Identify which cell holds the provided text, then report its [x, y] central coordinate. 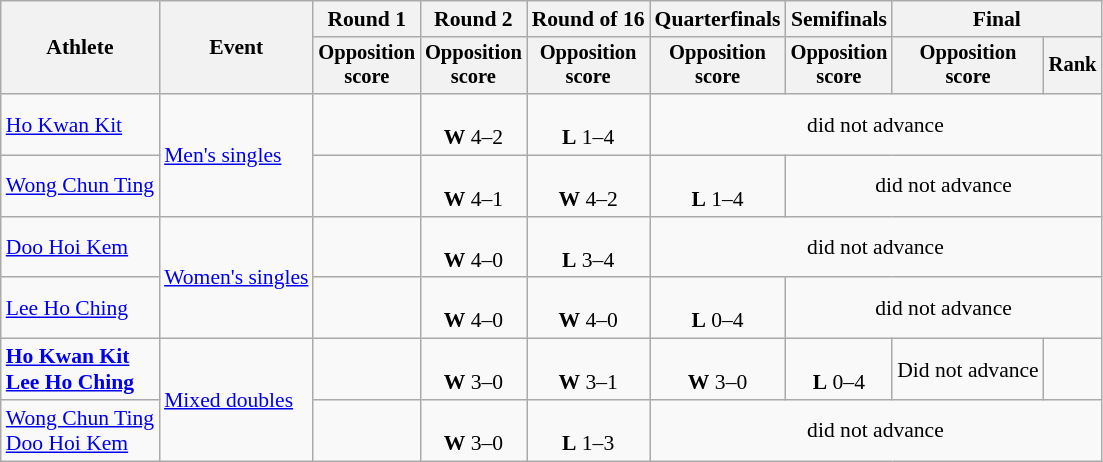
Ho Kwan Kit [80, 124]
Women's singles [236, 278]
Round 1 [366, 19]
L 1–3 [588, 430]
W 3–1 [588, 370]
Round 2 [474, 19]
Event [236, 48]
Wong Chun TingDoo Hoi Kem [80, 430]
Rank [1073, 66]
W 4–1 [474, 186]
Round of 16 [588, 19]
Doo Hoi Kem [80, 248]
Did not advance [968, 370]
Athlete [80, 48]
Lee Ho Ching [80, 308]
Ho Kwan KitLee Ho Ching [80, 370]
Wong Chun Ting [80, 186]
Final [996, 19]
Semifinals [840, 19]
Men's singles [236, 155]
Quarterfinals [718, 19]
Mixed doubles [236, 400]
L 3–4 [588, 248]
